Search for the cell housing the specified text and yield its [X, Y] center coordinate. 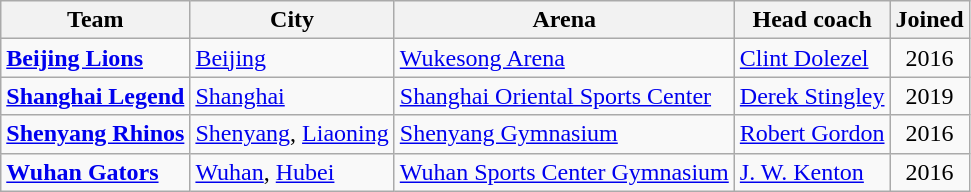
Derek Stingley [812, 96]
Wuhan Gators [96, 172]
Shenyang Gymnasium [564, 134]
Shenyang, Liaoning [292, 134]
Joined [930, 20]
J. W. Kenton [812, 172]
Shanghai Oriental Sports Center [564, 96]
Shanghai [292, 96]
City [292, 20]
Head coach [812, 20]
Shenyang Rhinos [96, 134]
Clint Dolezel [812, 58]
Wukesong Arena [564, 58]
2019 [930, 96]
Wuhan Sports Center Gymnasium [564, 172]
Shanghai Legend [96, 96]
Robert Gordon [812, 134]
Arena [564, 20]
Team [96, 20]
Beijing Lions [96, 58]
Beijing [292, 58]
Wuhan, Hubei [292, 172]
